Search for the cell housing the specified text and yield its (X, Y) center coordinate. 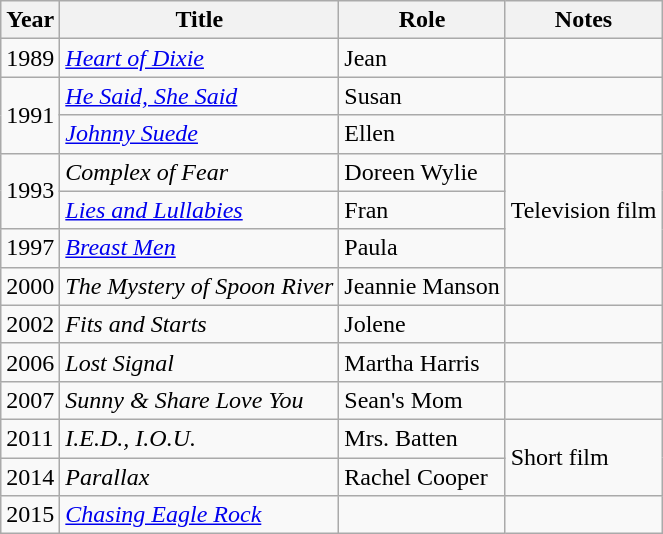
2007 (30, 400)
The Mystery of Spoon River (200, 286)
Rachel Cooper (422, 477)
Martha Harris (422, 362)
Notes (584, 20)
2000 (30, 286)
2002 (30, 324)
Year (30, 20)
1993 (30, 191)
Johnny Suede (200, 134)
He Said, She Said (200, 96)
Jeannie Manson (422, 286)
Mrs. Batten (422, 438)
Susan (422, 96)
2014 (30, 477)
Complex of Fear (200, 172)
Parallax (200, 477)
Jolene (422, 324)
Paula (422, 248)
Sean's Mom (422, 400)
Fran (422, 210)
Jean (422, 58)
I.E.D., I.O.U. (200, 438)
1991 (30, 115)
Title (200, 20)
1989 (30, 58)
2011 (30, 438)
2006 (30, 362)
Short film (584, 457)
Chasing Eagle Rock (200, 515)
Sunny & Share Love You (200, 400)
Role (422, 20)
Lost Signal (200, 362)
Heart of Dixie (200, 58)
1997 (30, 248)
Doreen Wylie (422, 172)
Television film (584, 210)
Fits and Starts (200, 324)
Ellen (422, 134)
2015 (30, 515)
Breast Men (200, 248)
Lies and Lullabies (200, 210)
